Return (X, Y) of the center of cell containing provided text 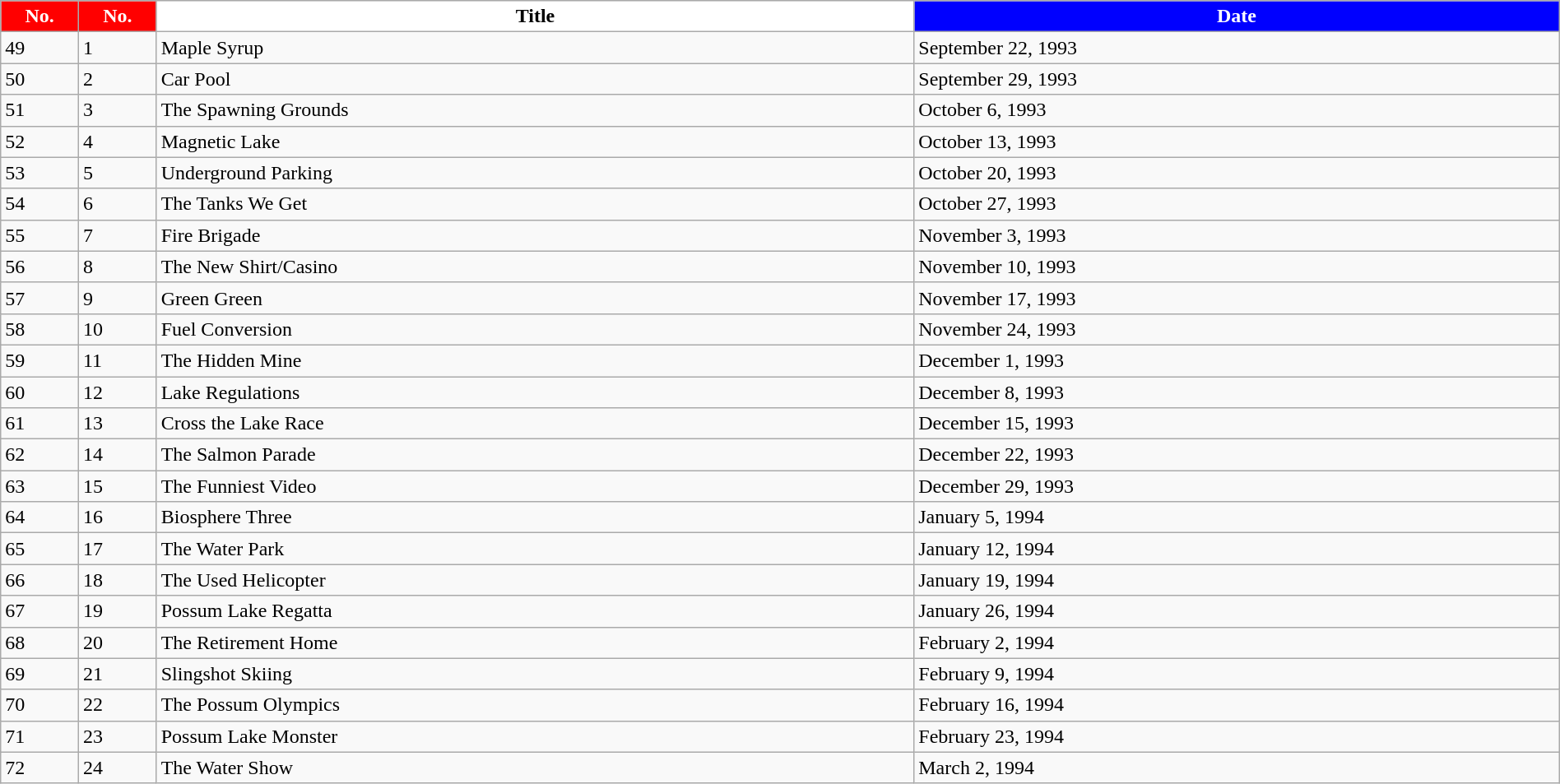
19 (117, 611)
51 (39, 110)
5 (117, 173)
21 (117, 674)
Possum Lake Monster (535, 736)
69 (39, 674)
October 6, 1993 (1237, 110)
Magnetic Lake (535, 141)
64 (39, 517)
The Hidden Mine (535, 360)
10 (117, 329)
December 1, 1993 (1237, 360)
November 24, 1993 (1237, 329)
62 (39, 455)
Title (535, 16)
Fuel Conversion (535, 329)
The Water Show (535, 768)
12 (117, 392)
23 (117, 736)
72 (39, 768)
Date (1237, 16)
February 9, 1994 (1237, 674)
December 15, 1993 (1237, 424)
13 (117, 424)
Cross the Lake Race (535, 424)
Car Pool (535, 79)
Maple Syrup (535, 48)
January 5, 1994 (1237, 517)
57 (39, 298)
January 12, 1994 (1237, 549)
52 (39, 141)
8 (117, 267)
December 29, 1993 (1237, 486)
December 8, 1993 (1237, 392)
October 27, 1993 (1237, 204)
6 (117, 204)
February 16, 1994 (1237, 705)
49 (39, 48)
59 (39, 360)
71 (39, 736)
December 22, 1993 (1237, 455)
53 (39, 173)
2 (117, 79)
The New Shirt/Casino (535, 267)
The Tanks We Get (535, 204)
3 (117, 110)
60 (39, 392)
September 29, 1993 (1237, 79)
22 (117, 705)
70 (39, 705)
68 (39, 643)
24 (117, 768)
17 (117, 549)
1 (117, 48)
November 10, 1993 (1237, 267)
Lake Regulations (535, 392)
The Water Park (535, 549)
November 17, 1993 (1237, 298)
Slingshot Skiing (535, 674)
February 23, 1994 (1237, 736)
56 (39, 267)
The Possum Olympics (535, 705)
September 22, 1993 (1237, 48)
February 2, 1994 (1237, 643)
66 (39, 580)
March 2, 1994 (1237, 768)
16 (117, 517)
Green Green (535, 298)
The Salmon Parade (535, 455)
20 (117, 643)
4 (117, 141)
11 (117, 360)
55 (39, 235)
61 (39, 424)
November 3, 1993 (1237, 235)
January 26, 1994 (1237, 611)
The Spawning Grounds (535, 110)
65 (39, 549)
9 (117, 298)
7 (117, 235)
Biosphere Three (535, 517)
January 19, 1994 (1237, 580)
63 (39, 486)
Possum Lake Regatta (535, 611)
Fire Brigade (535, 235)
October 20, 1993 (1237, 173)
18 (117, 580)
The Funniest Video (535, 486)
67 (39, 611)
The Retirement Home (535, 643)
14 (117, 455)
October 13, 1993 (1237, 141)
Underground Parking (535, 173)
54 (39, 204)
58 (39, 329)
15 (117, 486)
50 (39, 79)
The Used Helicopter (535, 580)
